Locate the cell with the specified text and output its [x, y] center coordinate. 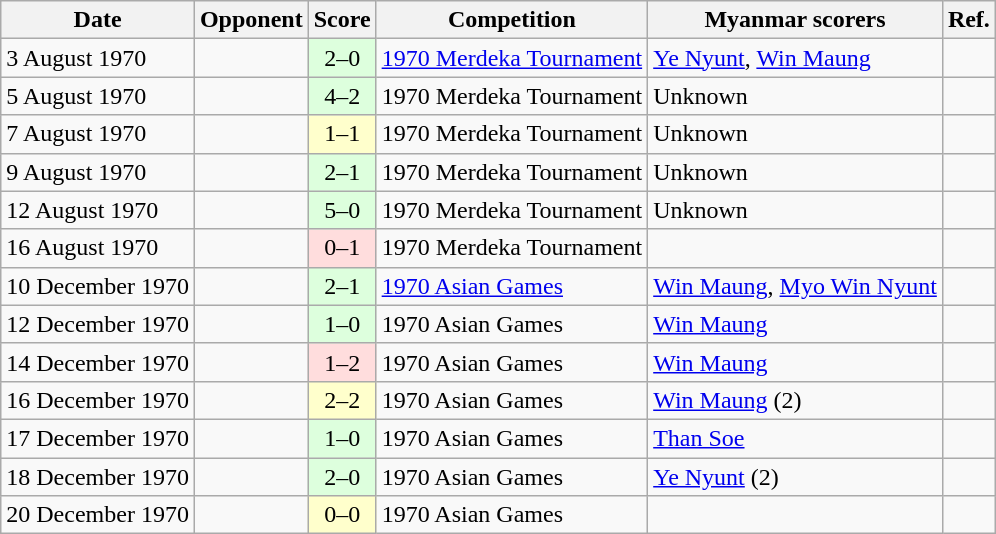
Competition [512, 20]
12 August 1970 [98, 210]
17 December 1970 [98, 438]
Myanmar scorers [796, 20]
1–1 [342, 134]
4–2 [342, 96]
12 December 1970 [98, 324]
10 December 1970 [98, 286]
Win Maung (2) [796, 400]
5–0 [342, 210]
18 December 1970 [98, 477]
Ye Nyunt, Win Maung [796, 58]
Than Soe [796, 438]
16 December 1970 [98, 400]
7 August 1970 [98, 134]
16 August 1970 [98, 248]
5 August 1970 [98, 96]
Score [342, 20]
0–1 [342, 248]
2–2 [342, 400]
Win Maung, Myo Win Nyunt [796, 286]
3 August 1970 [98, 58]
14 December 1970 [98, 362]
Opponent [251, 20]
Ye Nyunt (2) [796, 477]
0–0 [342, 515]
1–2 [342, 362]
Date [98, 20]
20 December 1970 [98, 515]
9 August 1970 [98, 172]
Ref. [968, 20]
